Find where the given text appears and provide that cell's center as (X, Y) coordinate. 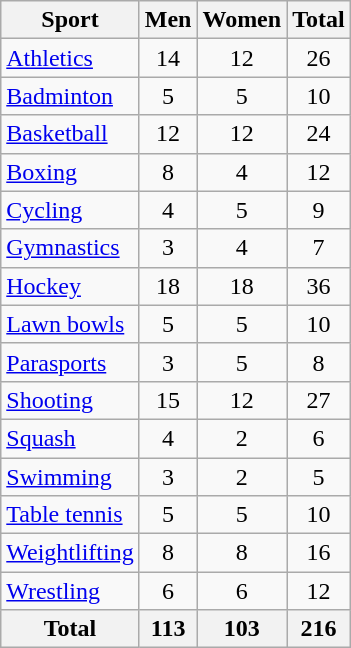
Table tennis (70, 515)
Wrestling (70, 591)
27 (319, 400)
Cycling (70, 210)
Shooting (70, 400)
Badminton (70, 96)
26 (319, 58)
7 (319, 248)
15 (168, 400)
36 (319, 286)
Squash (70, 438)
Parasports (70, 362)
Lawn bowls (70, 324)
Sport (70, 20)
113 (168, 629)
Boxing (70, 172)
Women (242, 20)
Athletics (70, 58)
24 (319, 134)
103 (242, 629)
16 (319, 553)
Weightlifting (70, 553)
Swimming (70, 477)
Men (168, 20)
Hockey (70, 286)
14 (168, 58)
Gymnastics (70, 248)
9 (319, 210)
Basketball (70, 134)
216 (319, 629)
